Find where the given text appears and provide that cell's center as (x, y) coordinate. 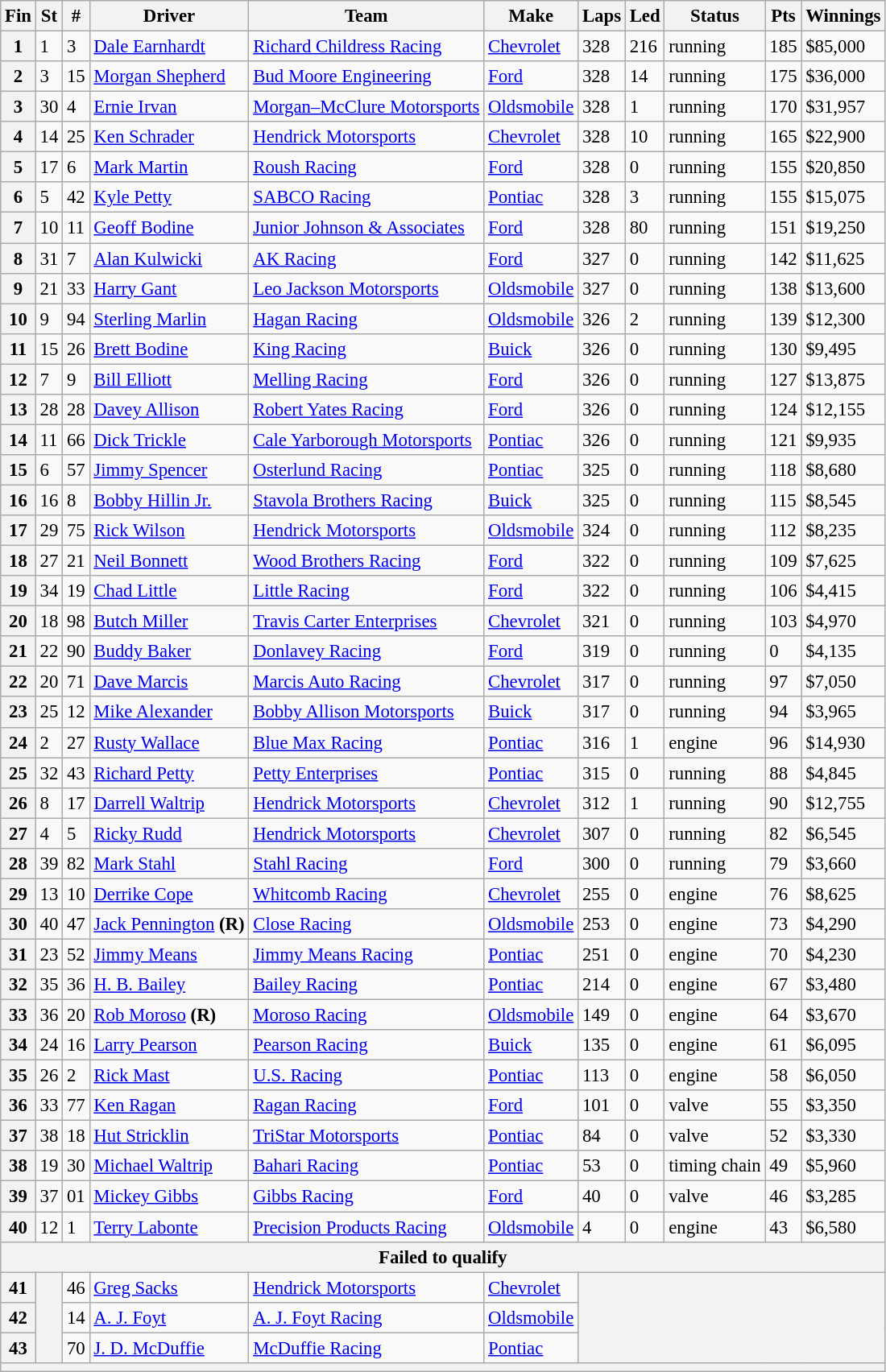
Team (366, 16)
Rob Moroso (R) (169, 1015)
Osterlund Racing (366, 470)
312 (602, 803)
Jimmy Means (169, 954)
Ernie Irvan (169, 107)
$8,625 (843, 894)
Dick Trickle (169, 440)
$8,545 (843, 500)
Whitcomb Racing (366, 894)
Pts (783, 16)
J. D. McDuffie (169, 1348)
324 (602, 531)
timing chain (715, 1167)
Geoff Bodine (169, 228)
Davey Allison (169, 410)
$4,290 (843, 924)
$19,250 (843, 228)
$20,850 (843, 167)
Larry Pearson (169, 1045)
64 (783, 1015)
$4,845 (843, 773)
Hut Stricklin (169, 1136)
124 (783, 410)
$13,600 (843, 288)
319 (602, 651)
Richard Childress Racing (366, 47)
Sterling Marlin (169, 319)
Dale Earnhardt (169, 47)
73 (783, 924)
Melling Racing (366, 379)
138 (783, 288)
Ricky Rudd (169, 833)
# (76, 16)
98 (76, 622)
79 (783, 864)
103 (783, 622)
$5,960 (843, 1167)
115 (783, 500)
185 (783, 47)
McDuffie Racing (366, 1348)
Jack Pennington (R) (169, 924)
149 (602, 1015)
84 (602, 1136)
Wood Brothers Racing (366, 561)
Close Racing (366, 924)
57 (76, 470)
Ken Ragan (169, 1105)
Buddy Baker (169, 651)
$6,545 (843, 833)
Travis Carter Enterprises (366, 622)
Brett Bodine (169, 349)
Blue Max Racing (366, 742)
Roush Racing (366, 167)
Harry Gant (169, 288)
165 (783, 137)
Jimmy Means Racing (366, 954)
Petty Enterprises (366, 773)
Laps (602, 16)
Driver (169, 16)
A. J. Foyt (169, 1317)
58 (783, 1076)
$4,415 (843, 591)
$6,050 (843, 1076)
Cale Yarborough Motorsports (366, 440)
106 (783, 591)
300 (602, 864)
$3,330 (843, 1136)
$12,300 (843, 319)
Junior Johnson & Associates (366, 228)
Alan Kulwicki (169, 258)
67 (783, 985)
$3,965 (843, 713)
Morgan–McClure Motorsports (366, 107)
Bahari Racing (366, 1167)
Mark Martin (169, 167)
U.S. Racing (366, 1076)
King Racing (366, 349)
Winnings (843, 16)
Bailey Racing (366, 985)
109 (783, 561)
307 (602, 833)
96 (783, 742)
Leo Jackson Motorsports (366, 288)
Gibbs Racing (366, 1196)
$85,000 (843, 47)
113 (602, 1076)
Rick Wilson (169, 531)
A. J. Foyt Racing (366, 1317)
Rick Mast (169, 1076)
Darrell Waltrip (169, 803)
88 (783, 773)
142 (783, 258)
Bud Moore Engineering (366, 76)
Led (644, 16)
315 (602, 773)
47 (76, 924)
Richard Petty (169, 773)
66 (76, 440)
Failed to qualify (443, 1257)
$3,285 (843, 1196)
Michael Waltrip (169, 1167)
Stahl Racing (366, 864)
175 (783, 76)
49 (783, 1167)
$13,875 (843, 379)
AK Racing (366, 258)
$12,155 (843, 410)
SABCO Racing (366, 197)
255 (602, 894)
41 (19, 1287)
139 (783, 319)
$8,680 (843, 470)
75 (76, 531)
$11,625 (843, 258)
112 (783, 531)
$15,075 (843, 197)
170 (783, 107)
Butch Miller (169, 622)
$3,660 (843, 864)
01 (76, 1196)
$36,000 (843, 76)
Mark Stahl (169, 864)
Ragan Racing (366, 1105)
Little Racing (366, 591)
321 (602, 622)
Status (715, 16)
Marcis Auto Racing (366, 682)
127 (783, 379)
Dave Marcis (169, 682)
Bill Elliott (169, 379)
Rusty Wallace (169, 742)
$14,930 (843, 742)
Robert Yates Racing (366, 410)
Jimmy Spencer (169, 470)
$9,495 (843, 349)
118 (783, 470)
216 (644, 47)
97 (783, 682)
Terry Labonte (169, 1227)
$9,935 (843, 440)
Stavola Brothers Racing (366, 500)
H. B. Bailey (169, 985)
Precision Products Racing (366, 1227)
76 (783, 894)
Neil Bonnett (169, 561)
Greg Sacks (169, 1287)
$31,957 (843, 107)
Bobby Allison Motorsports (366, 713)
$3,480 (843, 985)
Mike Alexander (169, 713)
151 (783, 228)
71 (76, 682)
214 (602, 985)
Kyle Petty (169, 197)
Morgan Shepherd (169, 76)
Moroso Racing (366, 1015)
251 (602, 954)
Ken Schrader (169, 137)
$4,970 (843, 622)
$12,755 (843, 803)
Mickey Gibbs (169, 1196)
53 (602, 1167)
61 (783, 1045)
Chad Little (169, 591)
253 (602, 924)
$6,095 (843, 1045)
$3,670 (843, 1015)
Make (532, 16)
55 (783, 1105)
135 (602, 1045)
$6,580 (843, 1227)
121 (783, 440)
316 (602, 742)
$8,235 (843, 531)
$22,900 (843, 137)
$7,625 (843, 561)
$4,135 (843, 651)
Hagan Racing (366, 319)
$3,350 (843, 1105)
$4,230 (843, 954)
77 (76, 1105)
80 (644, 228)
Pearson Racing (366, 1045)
Fin (19, 16)
$7,050 (843, 682)
St (48, 16)
101 (602, 1105)
Derrike Cope (169, 894)
TriStar Motorsports (366, 1136)
Donlavey Racing (366, 651)
Bobby Hillin Jr. (169, 500)
130 (783, 349)
